Capture the cell that displays the provided text and extract its (x, y) central coordinate. 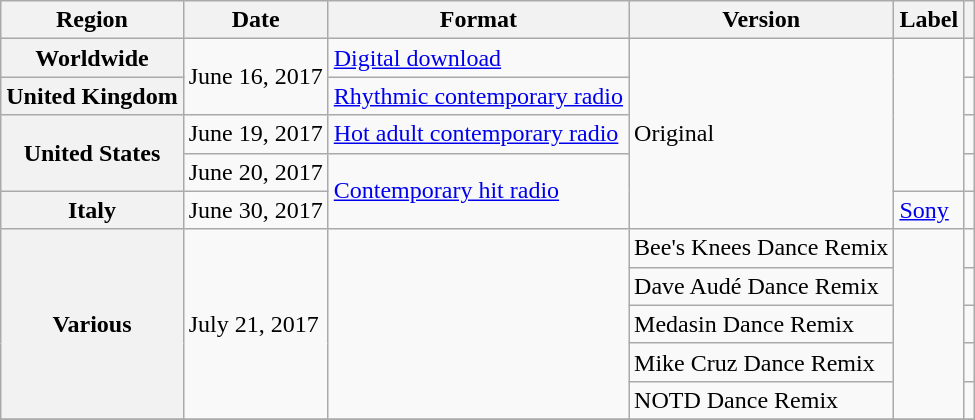
NOTD Dance Remix (762, 400)
June 20, 2017 (256, 172)
United States (92, 153)
Hot adult contemporary radio (478, 134)
Contemporary hit radio (478, 191)
June 30, 2017 (256, 210)
Date (256, 20)
Mike Cruz Dance Remix (762, 362)
Various (92, 324)
Sony (929, 210)
Rhythmic contemporary radio (478, 96)
June 16, 2017 (256, 77)
June 19, 2017 (256, 134)
Italy (92, 210)
Digital download (478, 58)
Bee's Knees Dance Remix (762, 248)
Worldwide (92, 58)
United Kingdom (92, 96)
Medasin Dance Remix (762, 324)
Region (92, 20)
Label (929, 20)
Version (762, 20)
July 21, 2017 (256, 324)
Format (478, 20)
Original (762, 134)
Dave Audé Dance Remix (762, 286)
